Search for the cell housing the specified text and yield its [x, y] center coordinate. 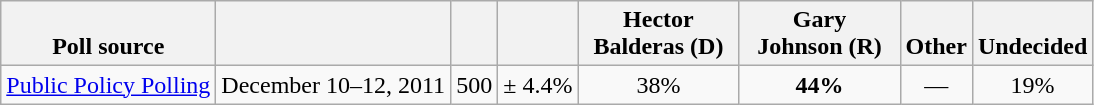
44% [820, 85]
Poll source [108, 34]
± 4.4% [538, 85]
Other [936, 34]
December 10–12, 2011 [334, 85]
— [936, 85]
GaryJohnson (R) [820, 34]
38% [658, 85]
HectorBalderas (D) [658, 34]
19% [1032, 85]
Undecided [1032, 34]
500 [474, 85]
Public Policy Polling [108, 85]
